Search for the cell housing the specified text and yield its (x, y) center coordinate. 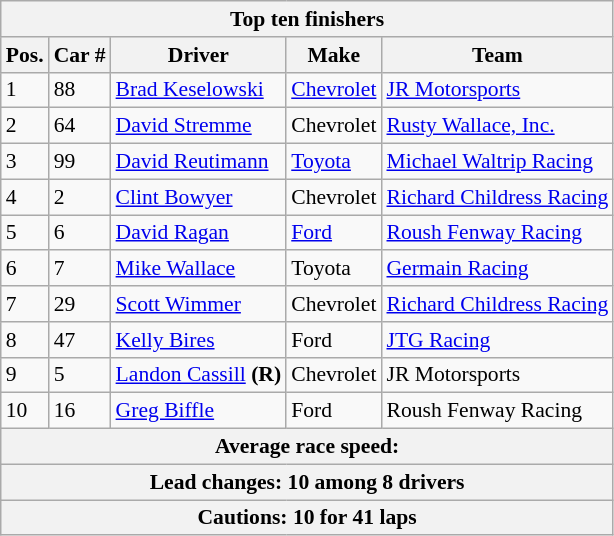
88 (80, 90)
Cautions: 10 for 41 laps (308, 518)
Kelly Bires (199, 340)
Car # (80, 55)
Pos. (25, 55)
Lead changes: 10 among 8 drivers (308, 482)
4 (25, 197)
47 (80, 340)
Top ten finishers (308, 19)
9 (25, 375)
Rusty Wallace, Inc. (497, 126)
Greg Biffle (199, 411)
64 (80, 126)
David Stremme (199, 126)
David Reutimann (199, 162)
1 (25, 90)
JTG Racing (497, 340)
Driver (199, 55)
3 (25, 162)
Team (497, 55)
16 (80, 411)
8 (25, 340)
10 (25, 411)
Michael Waltrip Racing (497, 162)
Scott Wimmer (199, 304)
Average race speed: (308, 447)
99 (80, 162)
Make (334, 55)
Mike Wallace (199, 269)
29 (80, 304)
Brad Keselowski (199, 90)
Landon Cassill (R) (199, 375)
David Ragan (199, 233)
Clint Bowyer (199, 197)
Germain Racing (497, 269)
